For the text-containing cell, return its midpoint in (x, y) coordinate format. 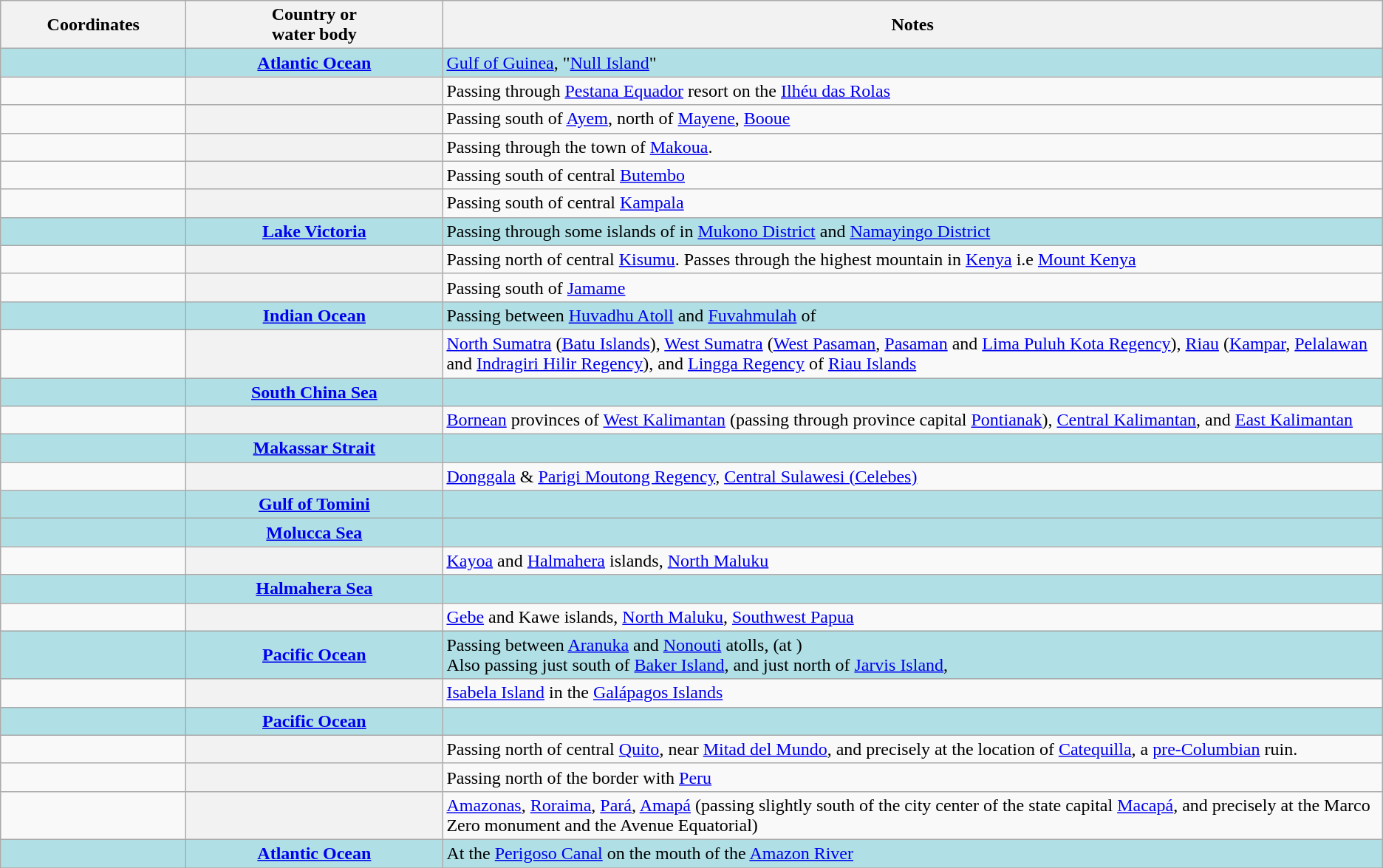
Passing through the town of Makoua. (912, 147)
Passing south of central Butembo (912, 175)
Passing north of central Quito, near Mitad del Mundo, and precisely at the location of Catequilla, a pre-Columbian ruin. (912, 749)
Passing through some islands of in Mukono District and Namayingo District (912, 231)
Passing between Aranuka and Nonouti atolls, (at )Also passing just south of Baker Island, and just north of Jarvis Island, (912, 655)
Passing between Huvadhu Atoll and Fuvahmulah of (912, 315)
Gulf of Guinea, "Null Island" (912, 63)
Notes (912, 25)
Passing north of central Kisumu. Passes through the highest mountain in Kenya i.e Mount Kenya (912, 259)
Donggala & Parigi Moutong Regency, Central Sulawesi (Celebes) (912, 476)
Bornean provinces of West Kalimantan (passing through province capital Pontianak), Central Kalimantan, and East Kalimantan (912, 420)
Passing south of Jamame (912, 287)
At the Perigoso Canal on the mouth of the Amazon River (912, 853)
Halmahera Sea (315, 589)
Passing through Pestana Equador resort on the Ilhéu das Rolas (912, 91)
Molucca Sea (315, 533)
Passing north of the border with Peru (912, 777)
Passing south of central Kampala (912, 203)
Passing south of Ayem, north of Mayene, Booue (912, 119)
Gebe and Kawe islands, North Maluku, Southwest Papua (912, 617)
Makassar Strait (315, 448)
Gulf of Tomini (315, 505)
Kayoa and Halmahera islands, North Maluku (912, 561)
Indian Ocean (315, 315)
Lake Victoria (315, 231)
Isabela Island in the Galápagos Islands (912, 693)
Coordinates (93, 25)
Country orwater body (315, 25)
South China Sea (315, 392)
